Search for the cell housing the specified text and yield its (x, y) center coordinate. 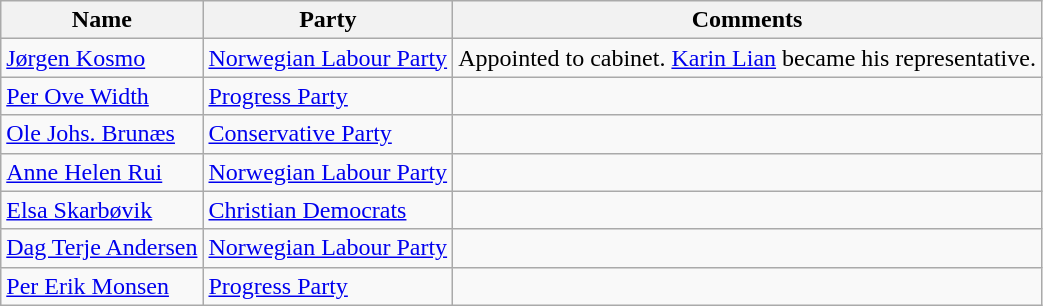
Conservative Party (328, 134)
Per Ove Width (102, 96)
Per Erik Monsen (102, 286)
Dag Terje Andersen (102, 248)
Elsa Skarbøvik (102, 210)
Ole Johs. Brunæs (102, 134)
Anne Helen Rui (102, 172)
Name (102, 20)
Christian Democrats (328, 210)
Comments (748, 20)
Party (328, 20)
Appointed to cabinet. Karin Lian became his representative. (748, 58)
Jørgen Kosmo (102, 58)
